Provide the (x, y) coordinate of the cell's center where the given text is located.  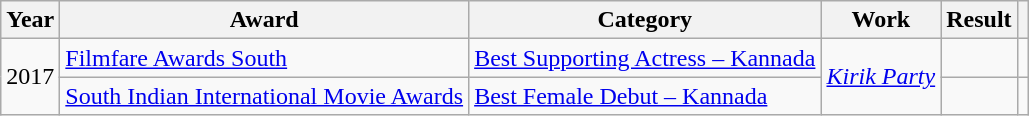
Filmfare Awards South (264, 58)
Award (264, 20)
Work (881, 20)
Result (979, 20)
Best Female Debut – Kannada (645, 96)
Category (645, 20)
Kirik Party (881, 77)
South Indian International Movie Awards (264, 96)
2017 (30, 77)
Best Supporting Actress – Kannada (645, 58)
Year (30, 20)
